Return (x, y) of the center of cell containing provided text 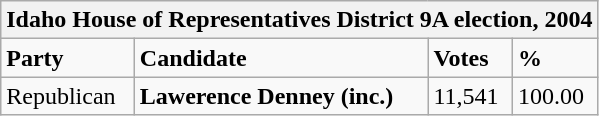
11,541 (470, 96)
Votes (470, 58)
% (555, 58)
100.00 (555, 96)
Idaho House of Representatives District 9A election, 2004 (300, 20)
Lawerence Denney (inc.) (281, 96)
Republican (68, 96)
Party (68, 58)
Candidate (281, 58)
